Return the (x, y) coordinate for the center point of the cell that contains the specified text.  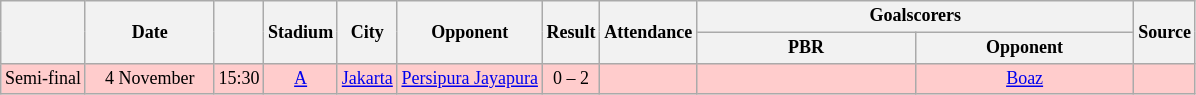
Result (571, 32)
City (367, 32)
Persipura Jayapura (470, 78)
Semi-final (44, 78)
PBR (806, 48)
Stadium (301, 32)
Date (150, 32)
0 – 2 (571, 78)
Source (1164, 32)
4 November (150, 78)
A (301, 78)
Goalscorers (916, 16)
Jakarta (367, 78)
15:30 (239, 78)
Attendance (648, 32)
Boaz (1024, 78)
